Find where the given text appears and provide that cell's center as [x, y] coordinate. 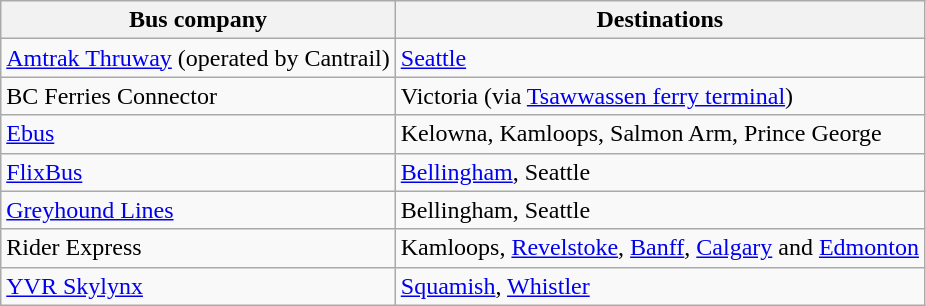
Ebus [198, 134]
FlixBus [198, 172]
BC Ferries Connector [198, 96]
Rider Express [198, 248]
Bus company [198, 20]
Greyhound Lines [198, 210]
Amtrak Thruway (operated by Cantrail) [198, 58]
Victoria (via Tsawwassen ferry terminal) [660, 96]
Seattle [660, 58]
Squamish, Whistler [660, 286]
Kamloops, Revelstoke, Banff, Calgary and Edmonton [660, 248]
YVR Skylynx [198, 286]
Destinations [660, 20]
Kelowna, Kamloops, Salmon Arm, Prince George [660, 134]
